Identify which cell holds the provided text, then report its (x, y) central coordinate. 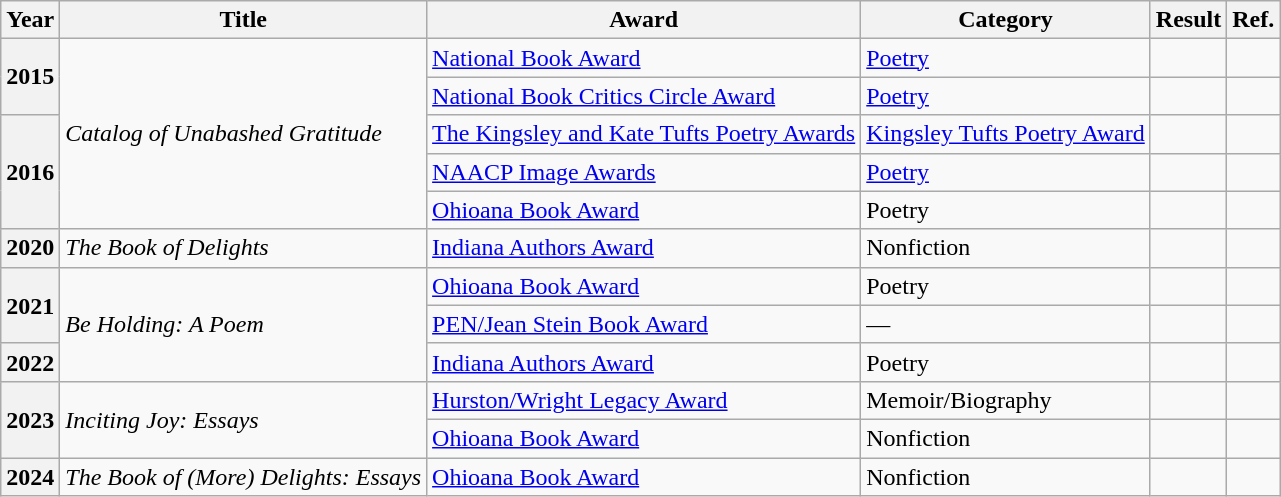
National Book Critics Circle Award (644, 96)
2024 (30, 477)
Hurston/Wright Legacy Award (644, 400)
2021 (30, 305)
The Kingsley and Kate Tufts Poetry Awards (644, 134)
Inciting Joy: Essays (244, 419)
Result (1188, 20)
Year (30, 20)
Catalog of Unabashed Gratitude (244, 134)
National Book Award (644, 58)
Category (1006, 20)
Award (644, 20)
NAACP Image Awards (644, 172)
2015 (30, 77)
PEN/Jean Stein Book Award (644, 324)
Memoir/Biography (1006, 400)
Kingsley Tufts Poetry Award (1006, 134)
2020 (30, 248)
2023 (30, 419)
Be Holding: A Poem (244, 324)
Title (244, 20)
2016 (30, 172)
— (1006, 324)
2022 (30, 362)
The Book of (More) Delights: Essays (244, 477)
Ref. (1254, 20)
The Book of Delights (244, 248)
